Find where the given text appears and provide that cell's center as [X, Y] coordinate. 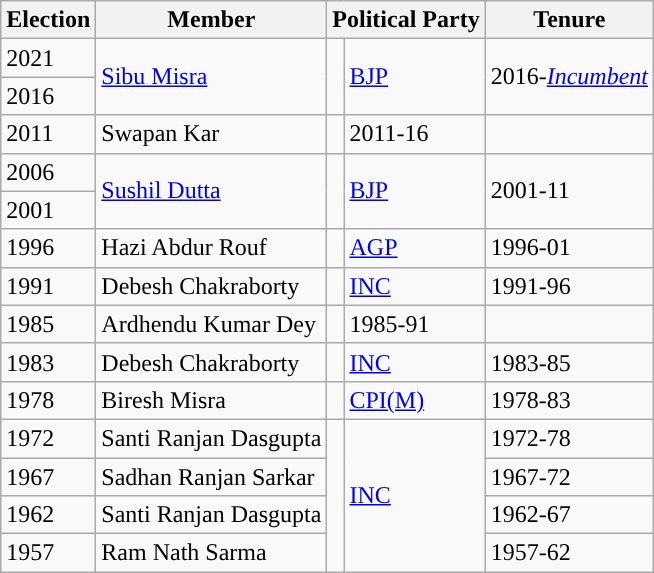
2016 [48, 96]
1957-62 [569, 553]
1985-91 [414, 324]
1991-96 [569, 286]
2001 [48, 210]
1996 [48, 248]
2016-Incumbent [569, 77]
2011-16 [414, 134]
1962-67 [569, 515]
Member [212, 20]
Tenure [569, 20]
Swapan Kar [212, 134]
Sibu Misra [212, 77]
CPI(M) [414, 400]
1985 [48, 324]
Biresh Misra [212, 400]
Sadhan Ranjan Sarkar [212, 477]
Political Party [406, 20]
Hazi Abdur Rouf [212, 248]
1983 [48, 362]
1978 [48, 400]
1991 [48, 286]
2006 [48, 172]
1996-01 [569, 248]
1972 [48, 438]
Election [48, 20]
Ardhendu Kumar Dey [212, 324]
AGP [414, 248]
Ram Nath Sarma [212, 553]
1972-78 [569, 438]
2021 [48, 58]
1957 [48, 553]
2001-11 [569, 191]
1967-72 [569, 477]
1978-83 [569, 400]
1962 [48, 515]
2011 [48, 134]
1983-85 [569, 362]
1967 [48, 477]
Sushil Dutta [212, 191]
